For the text-containing cell, return its midpoint in (X, Y) coordinate format. 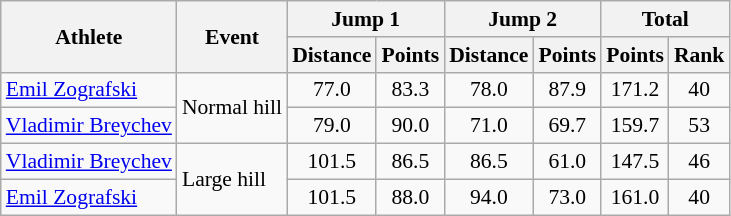
Large hill (232, 180)
Total (665, 19)
Event (232, 36)
88.0 (410, 197)
90.0 (410, 126)
Athlete (89, 36)
46 (700, 162)
Jump 2 (522, 19)
69.7 (567, 126)
Rank (700, 55)
147.5 (635, 162)
94.0 (488, 197)
Jump 1 (366, 19)
83.3 (410, 90)
159.7 (635, 126)
73.0 (567, 197)
71.0 (488, 126)
79.0 (332, 126)
87.9 (567, 90)
77.0 (332, 90)
161.0 (635, 197)
Normal hill (232, 108)
171.2 (635, 90)
53 (700, 126)
61.0 (567, 162)
78.0 (488, 90)
